Provide the [X, Y] coordinate of the cell's center where the given text is located.  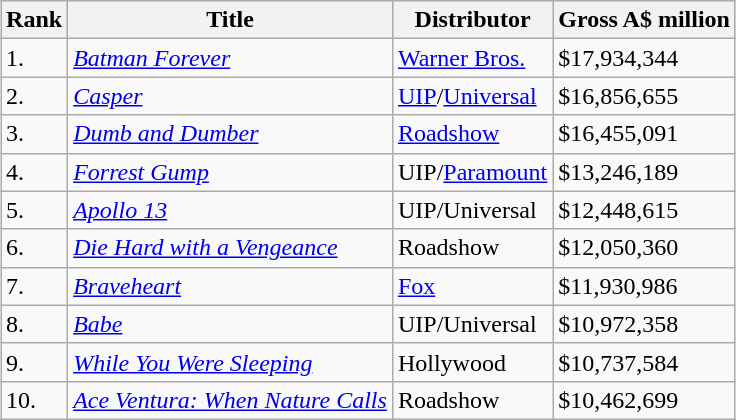
3. [34, 134]
Forrest Gump [230, 172]
Casper [230, 96]
Distributor [472, 20]
2. [34, 96]
Batman Forever [230, 58]
$16,455,091 [644, 134]
Ace Ventura: When Nature Calls [230, 400]
$11,930,986 [644, 286]
Warner Bros. [472, 58]
Rank [34, 20]
10. [34, 400]
$16,856,655 [644, 96]
Babe [230, 324]
8. [34, 324]
While You Were Sleeping [230, 362]
6. [34, 248]
$10,972,358 [644, 324]
Fox [472, 286]
7. [34, 286]
Title [230, 20]
9. [34, 362]
Gross A$ million [644, 20]
$12,448,615 [644, 210]
$10,737,584 [644, 362]
$12,050,360 [644, 248]
Die Hard with a Vengeance [230, 248]
Hollywood [472, 362]
4. [34, 172]
1. [34, 58]
Apollo 13 [230, 210]
$17,934,344 [644, 58]
UIP/Paramount [472, 172]
Braveheart [230, 286]
$10,462,699 [644, 400]
$13,246,189 [644, 172]
Dumb and Dumber [230, 134]
5. [34, 210]
